Return the (x, y) coordinate for the center point of the cell that contains the specified text.  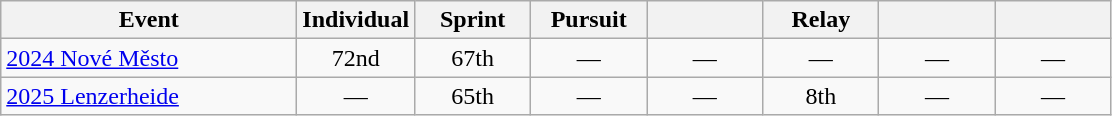
67th (473, 58)
Pursuit (589, 20)
2025 Lenzerheide (149, 96)
2024 Nové Město (149, 58)
72nd (356, 58)
Individual (356, 20)
Sprint (473, 20)
65th (473, 96)
Event (149, 20)
Relay (821, 20)
8th (821, 96)
